Find where the given text appears and provide that cell's center as [X, Y] coordinate. 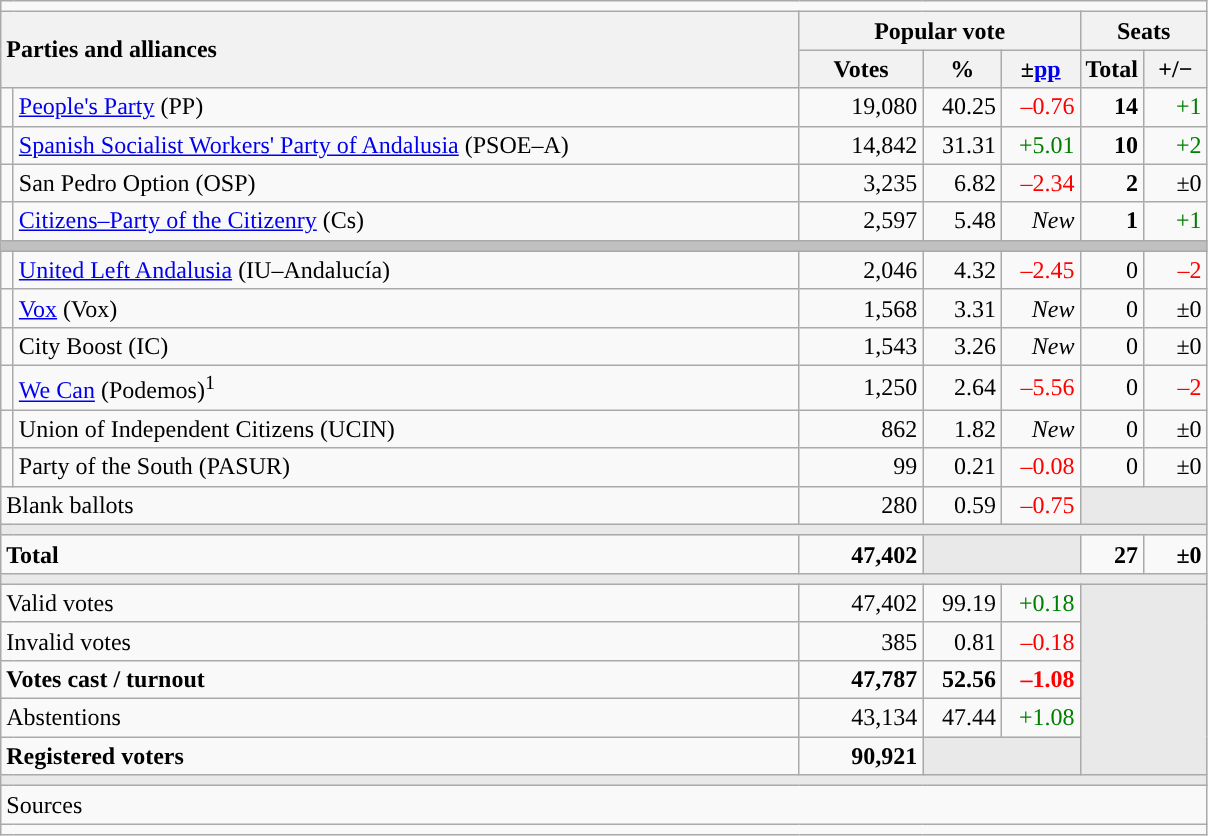
0.81 [962, 641]
14 [1112, 107]
+5.01 [1040, 145]
1,568 [861, 308]
+2 [1176, 145]
2.64 [962, 388]
862 [861, 429]
–0.08 [1040, 467]
10 [1112, 145]
–0.18 [1040, 641]
4.32 [962, 270]
% [962, 69]
Spanish Socialist Workers' Party of Andalusia (PSOE–A) [406, 145]
1.82 [962, 429]
19,080 [861, 107]
–2.45 [1040, 270]
Vox (Vox) [406, 308]
0.21 [962, 467]
Parties and alliances [400, 50]
+1.08 [1040, 718]
5.48 [962, 221]
0.59 [962, 505]
–0.76 [1040, 107]
Votes cast / turnout [400, 679]
Popular vote [940, 31]
Seats [1144, 31]
People's Party (PP) [406, 107]
–5.56 [1040, 388]
14,842 [861, 145]
47,787 [861, 679]
2 [1112, 183]
2,597 [861, 221]
1,543 [861, 346]
2,046 [861, 270]
99.19 [962, 603]
±pp [1040, 69]
–1.08 [1040, 679]
+0.18 [1040, 603]
3.26 [962, 346]
Party of the South (PASUR) [406, 467]
Valid votes [400, 603]
90,921 [861, 756]
Union of Independent Citizens (UCIN) [406, 429]
–2.34 [1040, 183]
–0.75 [1040, 505]
43,134 [861, 718]
Votes [861, 69]
Abstentions [400, 718]
United Left Andalusia (IU–Andalucía) [406, 270]
52.56 [962, 679]
Registered voters [400, 756]
99 [861, 467]
27 [1112, 554]
3,235 [861, 183]
Invalid votes [400, 641]
385 [861, 641]
1,250 [861, 388]
6.82 [962, 183]
Blank ballots [400, 505]
We Can (Podemos)1 [406, 388]
47.44 [962, 718]
31.31 [962, 145]
280 [861, 505]
City Boost (IC) [406, 346]
Sources [604, 805]
+/− [1176, 69]
40.25 [962, 107]
Citizens–Party of the Citizenry (Cs) [406, 221]
San Pedro Option (OSP) [406, 183]
3.31 [962, 308]
1 [1112, 221]
